Pinpoint the cell where the given text exists, returning its [X, Y] midpoint coordinate. 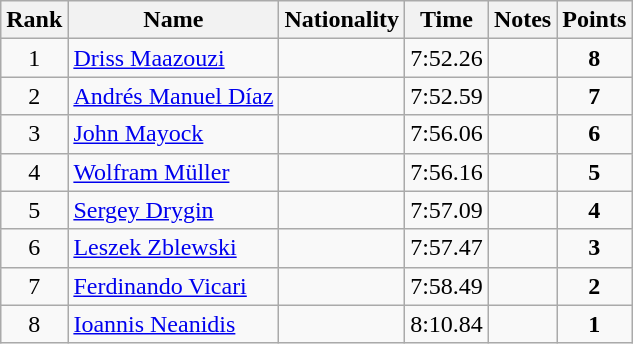
Points [594, 20]
7:56.16 [447, 172]
John Mayock [174, 134]
Ferdinando Vicari [174, 286]
7:57.09 [447, 210]
Driss Maazouzi [174, 58]
7:58.49 [447, 286]
7:52.26 [447, 58]
Leszek Zblewski [174, 248]
Name [174, 20]
7:56.06 [447, 134]
Ioannis Neanidis [174, 324]
8:10.84 [447, 324]
7:52.59 [447, 96]
Wolfram Müller [174, 172]
Sergey Drygin [174, 210]
Rank [34, 20]
Nationality [342, 20]
7:57.47 [447, 248]
Andrés Manuel Díaz [174, 96]
Notes [522, 20]
Time [447, 20]
